Find where the given text appears and provide that cell's center as [X, Y] coordinate. 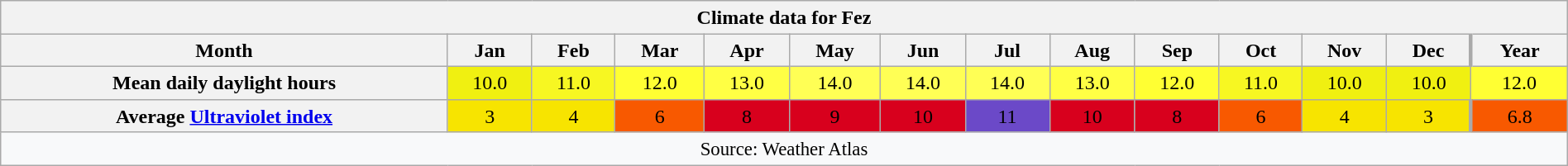
Aug [1092, 50]
Jan [490, 50]
Oct [1260, 50]
Average Ultraviolet index [225, 116]
Sep [1177, 50]
Mar [660, 50]
Jul [1007, 50]
Dec [1429, 50]
Feb [573, 50]
Jun [923, 50]
Nov [1345, 50]
Climate data for Fez [784, 17]
Mean daily daylight hours [225, 83]
11 [1007, 116]
6.8 [1520, 116]
Source: Weather Atlas [784, 149]
May [835, 50]
9 [835, 116]
Year [1520, 50]
Month [225, 50]
Apr [747, 50]
